Pinpoint the cell where the given text exists, returning its (x, y) midpoint coordinate. 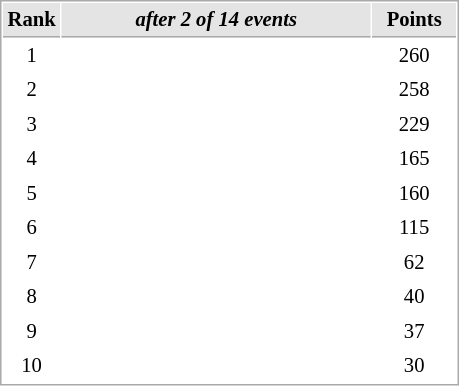
165 (414, 158)
5 (32, 194)
after 2 of 14 events (216, 20)
37 (414, 332)
3 (32, 124)
8 (32, 296)
258 (414, 90)
1 (32, 56)
30 (414, 366)
260 (414, 56)
115 (414, 228)
4 (32, 158)
2 (32, 90)
160 (414, 194)
9 (32, 332)
40 (414, 296)
Points (414, 20)
6 (32, 228)
229 (414, 124)
10 (32, 366)
62 (414, 262)
Rank (32, 20)
7 (32, 262)
